Provide the [x, y] coordinate of the cell's center where the given text is located.  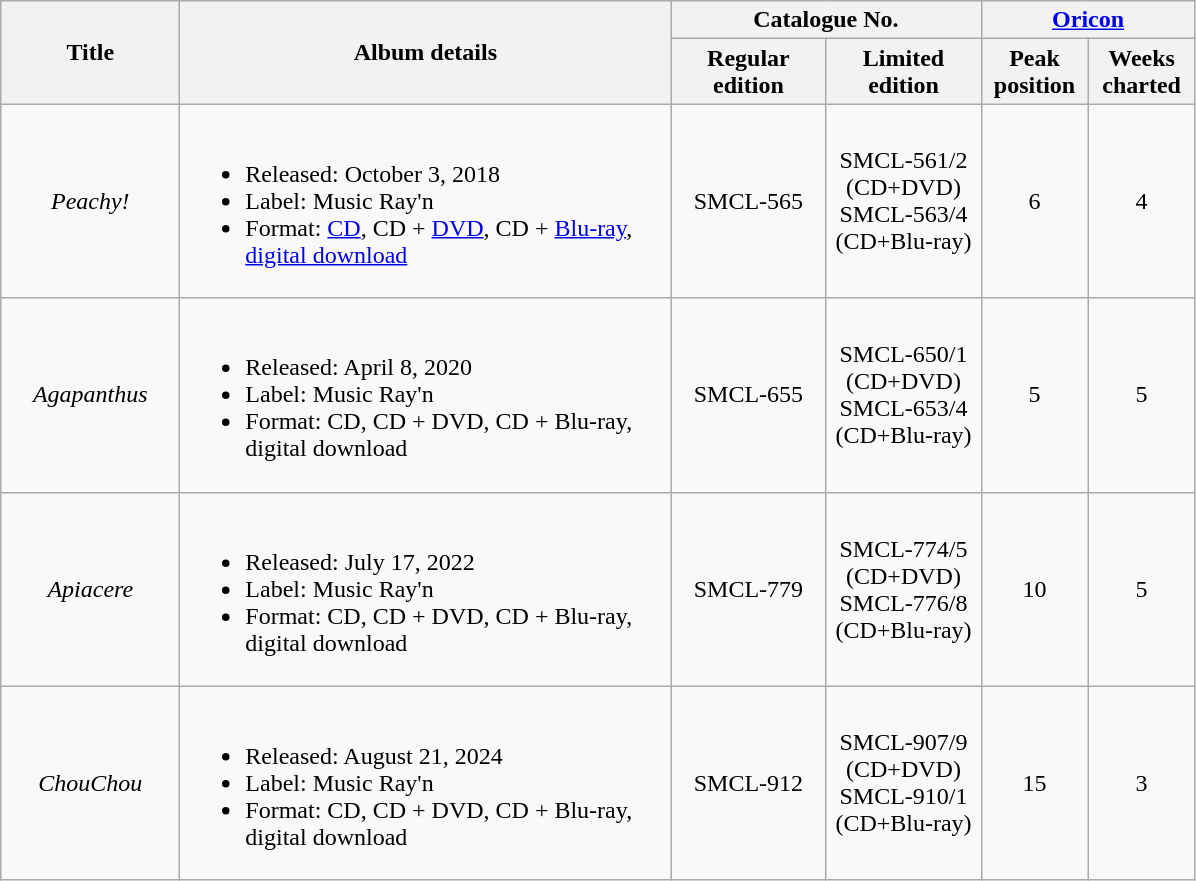
Apiacere [90, 589]
SMCL-779 [748, 589]
Album details [426, 52]
Peachy! [90, 201]
Oricon [1088, 20]
Title [90, 52]
SMCL-912 [748, 783]
Weekscharted [1142, 72]
SMCL-565 [748, 201]
Regularedition [748, 72]
10 [1034, 589]
Agapanthus [90, 395]
6 [1034, 201]
Released: October 3, 2018Label: Music Ray'nFormat: CD, CD + DVD, CD + Blu-ray, digital download [426, 201]
ChouChou [90, 783]
SMCL-774/5(CD+DVD)SMCL-776/8(CD+Blu-ray) [904, 589]
15 [1034, 783]
3 [1142, 783]
4 [1142, 201]
SMCL-561/2(CD+DVD)SMCL-563/4(CD+Blu-ray) [904, 201]
SMCL-655 [748, 395]
Released: August 21, 2024Label: Music Ray'nFormat: CD, CD + DVD, CD + Blu-ray, digital download [426, 783]
Catalogue No. [826, 20]
SMCL-907/9(CD+DVD)SMCL-910/1(CD+Blu-ray) [904, 783]
SMCL-650/1(CD+DVD)SMCL-653/4(CD+Blu-ray) [904, 395]
Released: July 17, 2022Label: Music Ray'nFormat: CD, CD + DVD, CD + Blu-ray, digital download [426, 589]
Released: April 8, 2020Label: Music Ray'nFormat: CD, CD + DVD, CD + Blu-ray, digital download [426, 395]
Peakposition [1034, 72]
Limitededition [904, 72]
